Locate the cell with the specified text and output its [x, y] center coordinate. 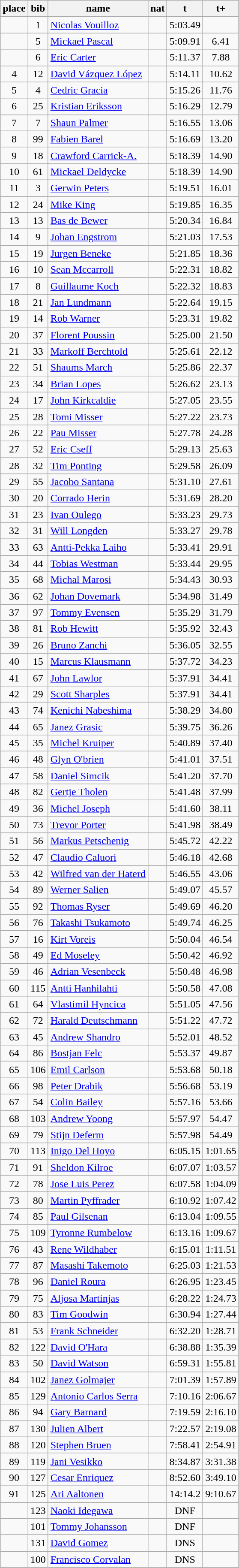
18.36 [221, 253]
127 [38, 1478]
Tomi Misser [98, 416]
109 [38, 1233]
5:46.55 [185, 874]
5:25.00 [185, 335]
16.35 [221, 205]
5:41.98 [185, 825]
3:49.10 [221, 1478]
101 [38, 1527]
41 [14, 678]
10.62 [221, 74]
50.18 [221, 1070]
54.47 [221, 1119]
t+ [221, 9]
5:49.74 [185, 923]
Martin Pyffrader [98, 1200]
8:52.60 [185, 1478]
David Watson [98, 1363]
Tyronne Rumbelow [98, 1233]
7:10.16 [185, 1396]
Daniel Simcik [98, 776]
5:16.55 [185, 123]
Julien Albert [98, 1429]
1 [38, 25]
43.06 [221, 874]
5:49.07 [185, 890]
71 [14, 1167]
77 [14, 1266]
25.63 [221, 449]
Nicolas Vouilloz [98, 25]
Brian Lopes [98, 384]
6:38.88 [185, 1347]
84 [14, 1380]
Johan Engstrom [98, 237]
129 [38, 1396]
5:21.85 [185, 253]
5:39.75 [185, 727]
Jacobo Santana [98, 482]
1:57.89 [221, 1380]
Harald Deutschmann [98, 1021]
Eric Cseff [98, 449]
Pau Misser [98, 433]
92 [38, 906]
Fabien Barel [98, 139]
Emil Carlson [98, 1070]
5:51.05 [185, 1004]
Marcus Klausmann [98, 661]
5:11.37 [185, 57]
45.57 [221, 890]
Naoki Idegawa [98, 1510]
Will Longden [98, 531]
5:40.89 [185, 743]
Paul Gilsenan [98, 1216]
Kirt Voreis [98, 939]
John Lawlor [98, 678]
Michal Marosi [98, 580]
7:19.59 [185, 1412]
5:19.51 [185, 188]
5:16.29 [185, 106]
5:33.23 [185, 515]
5:53.37 [185, 1053]
17.53 [221, 237]
Kenichi Nabeshima [98, 710]
Ari Aaltonen [98, 1494]
Janez Golmajer [98, 1380]
113 [38, 1151]
23.13 [221, 384]
1:23.45 [221, 1282]
Bas de Bewer [98, 221]
122 [38, 1347]
6:30.94 [185, 1315]
99 [38, 139]
115 [38, 988]
48.52 [221, 1037]
11.76 [221, 90]
5:41.60 [185, 808]
5:16.69 [185, 139]
Mike King [98, 205]
1:04.09 [221, 1184]
13.06 [221, 123]
29.95 [221, 564]
5:35.92 [185, 629]
5:15.26 [185, 90]
27.61 [221, 482]
49.87 [221, 1053]
103 [38, 1119]
6:13.16 [185, 1233]
37.40 [221, 743]
John Kirkcaldie [98, 400]
94 [38, 1412]
19.82 [221, 319]
12.79 [221, 106]
6:05.15 [185, 1151]
19.15 [221, 302]
1:03.57 [221, 1167]
21.50 [221, 335]
42.22 [221, 841]
39 [14, 645]
106 [38, 1070]
5:31.69 [185, 498]
6:28.22 [185, 1298]
5:27.05 [185, 400]
Antti Hanhilahti [98, 988]
47.56 [221, 1004]
Tommy Johansson [98, 1527]
46.92 [221, 955]
30 [14, 498]
5:41.20 [185, 776]
Wilfred van der Haterd [98, 874]
5:22.32 [185, 286]
22.12 [221, 351]
Rene Wildhaber [98, 1249]
14:14.2 [185, 1494]
6:07.07 [185, 1167]
59 [14, 971]
David Gomez [98, 1543]
5:57.16 [185, 1102]
5:50.04 [185, 939]
30.93 [221, 580]
36.26 [221, 727]
Vlastimil Hyncica [98, 1004]
1:27.44 [221, 1315]
38 [14, 629]
46.98 [221, 971]
Corrado Herin [98, 498]
Bostjan Felc [98, 1053]
Colin Bailey [98, 1102]
3 [38, 188]
5:50.48 [185, 971]
Trevor Porter [98, 825]
1:11.51 [221, 1249]
46.25 [221, 923]
5:09.91 [185, 41]
Tim Goodwin [98, 1315]
Masashi Takemoto [98, 1266]
18.83 [221, 286]
53.66 [221, 1102]
22.37 [221, 368]
31.49 [221, 596]
38.49 [221, 825]
7:01.39 [185, 1380]
Markus Petschenig [98, 841]
Claudio Caluori [98, 857]
34.80 [221, 710]
Mickael Deldycke [98, 172]
32.55 [221, 645]
47.08 [221, 988]
29.91 [221, 547]
Rob Hewitt [98, 629]
88 [14, 1445]
70 [14, 1151]
66 [14, 1086]
1:24.73 [221, 1298]
119 [38, 1461]
5:23.31 [185, 319]
5:31.10 [185, 482]
5:33.44 [185, 564]
Markoff Berchtold [98, 351]
5:41.01 [185, 760]
6:10.92 [185, 1200]
Johan Dovemark [98, 596]
7.88 [221, 57]
Andrew Shandro [98, 1037]
5:49.69 [185, 906]
5:19.85 [185, 205]
6:25.03 [185, 1266]
5:29.13 [185, 449]
6:15.01 [185, 1249]
Andrew Yoong [98, 1119]
13.20 [221, 139]
123 [38, 1510]
60 [14, 988]
100 [38, 1559]
32.43 [221, 629]
Inigo Del Hoyo [98, 1151]
125 [38, 1494]
37.99 [221, 792]
nat [158, 9]
5:51.22 [185, 1021]
Tommy Evensen [98, 612]
5:14.11 [185, 74]
1:01.65 [221, 1151]
5:34.98 [185, 596]
Ivan Oulego [98, 515]
26.09 [221, 465]
name [98, 9]
Gary Barnard [98, 1412]
Florent Poussin [98, 335]
Tim Ponting [98, 465]
24.28 [221, 433]
1:55.81 [221, 1363]
1:28.71 [221, 1331]
120 [38, 1445]
40 [14, 661]
2:19.08 [221, 1429]
37.51 [221, 760]
69 [14, 1135]
5:36.05 [185, 645]
37.70 [221, 776]
Bruno Zanchi [98, 645]
Mickael Pascal [98, 41]
46.20 [221, 906]
6:59.31 [185, 1363]
27 [14, 449]
bib [38, 9]
Eric Carter [98, 57]
Rob Warner [98, 319]
11 [14, 188]
47.72 [221, 1021]
102 [38, 1380]
34.23 [221, 661]
23.73 [221, 416]
5:22.31 [185, 270]
5:45.72 [185, 841]
130 [38, 1429]
97 [38, 612]
5:37.72 [185, 661]
53.19 [221, 1086]
7:22.57 [185, 1429]
5:34.43 [185, 580]
Janez Grasic [98, 727]
98 [38, 1086]
1:09.55 [221, 1216]
5:50.58 [185, 988]
Jan Lundmann [98, 302]
Jurgen Beneke [98, 253]
16.84 [221, 221]
Shaun Palmer [98, 123]
54.49 [221, 1135]
28.20 [221, 498]
18.82 [221, 270]
Ed Moseley [98, 955]
Gertje Tholen [98, 792]
8:34.87 [185, 1461]
Antonio Carlos Serra [98, 1396]
Guillaume Koch [98, 286]
Tobias Westman [98, 564]
5:29.58 [185, 465]
38.11 [221, 808]
Stephen Bruen [98, 1445]
16.01 [221, 188]
6:13.04 [185, 1216]
29.73 [221, 515]
2:54.91 [221, 1445]
2:06.67 [221, 1396]
David Vázquez López [98, 74]
Francisco Corvalan [98, 1559]
5:22.64 [185, 302]
57 [14, 939]
1:35.39 [221, 1347]
5:57.97 [185, 1119]
Werner Salien [98, 890]
Cedric Gracia [98, 90]
5:33.41 [185, 547]
29.78 [221, 531]
5:21.03 [185, 237]
5:26.62 [185, 384]
5:53.68 [185, 1070]
Frank Schneider [98, 1331]
Cesar Enriquez [98, 1478]
Michel Joseph [98, 808]
Sean Mccarroll [98, 270]
5:52.01 [185, 1037]
Jose Luis Perez [98, 1184]
6:32.20 [185, 1331]
31.79 [221, 612]
Thomas Ryser [98, 906]
5:56.68 [185, 1086]
5:46.18 [185, 857]
96 [38, 1282]
t [185, 9]
5:57.98 [185, 1135]
5:41.48 [185, 792]
Daniel Roura [98, 1282]
6:26.95 [185, 1282]
Antti-Pekka Laiho [98, 547]
5:27.22 [185, 416]
46.54 [221, 939]
5:27.78 [185, 433]
Michel Kruiper [98, 743]
5:25.86 [185, 368]
9:10.67 [221, 1494]
5:35.29 [185, 612]
Takashi Tsukamoto [98, 923]
2:16.10 [221, 1412]
Peter Drabik [98, 1086]
5:20.34 [185, 221]
1:09.67 [221, 1233]
3:31.38 [221, 1461]
Scott Sharples [98, 694]
1:07.42 [221, 1200]
90 [14, 1478]
23.55 [221, 400]
Crawford Carrick-A. [98, 155]
1:21.53 [221, 1266]
Shaums March [98, 368]
6.41 [221, 41]
5:03.49 [185, 25]
Jani Vesikko [98, 1461]
Stijn Deferm [98, 1135]
David O'Hara [98, 1347]
Glyn O'brien [98, 760]
Gerwin Peters [98, 188]
Aljosa Martinjas [98, 1298]
5:38.29 [185, 710]
5:50.42 [185, 955]
Sheldon Kilroe [98, 1167]
place [14, 9]
5:33.27 [185, 531]
5:25.61 [185, 351]
131 [38, 1543]
6:07.58 [185, 1184]
7:58.41 [185, 1445]
Kristian Eriksson [98, 106]
Adrian Vesenbeck [98, 971]
42.68 [221, 857]
